Pinpoint the cell where the given text exists, returning its [x, y] midpoint coordinate. 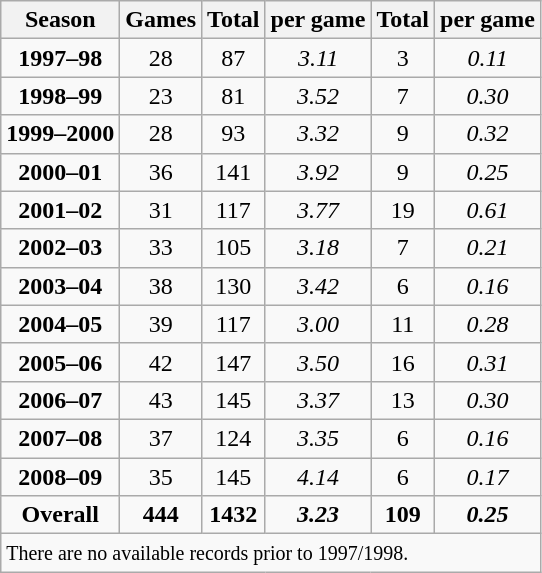
2000–01 [60, 172]
2002–03 [60, 248]
1997–98 [60, 58]
43 [161, 400]
2005–06 [60, 362]
3.11 [318, 58]
2004–05 [60, 324]
3.77 [318, 210]
1432 [234, 515]
2007–08 [60, 438]
37 [161, 438]
3.23 [318, 515]
3.92 [318, 172]
16 [403, 362]
13 [403, 400]
124 [234, 438]
2001–02 [60, 210]
0.32 [488, 134]
3.37 [318, 400]
109 [403, 515]
1998–99 [60, 96]
2006–07 [60, 400]
38 [161, 286]
141 [234, 172]
3.42 [318, 286]
39 [161, 324]
3.35 [318, 438]
1999–2000 [60, 134]
33 [161, 248]
0.31 [488, 362]
130 [234, 286]
87 [234, 58]
3 [403, 58]
0.28 [488, 324]
31 [161, 210]
Overall [60, 515]
Season [60, 20]
36 [161, 172]
35 [161, 477]
147 [234, 362]
There are no available records prior to 1997/1998. [271, 553]
19 [403, 210]
3.00 [318, 324]
93 [234, 134]
3.52 [318, 96]
42 [161, 362]
4.14 [318, 477]
81 [234, 96]
0.17 [488, 477]
Games [161, 20]
0.21 [488, 248]
0.61 [488, 210]
23 [161, 96]
2003–04 [60, 286]
3.32 [318, 134]
3.18 [318, 248]
3.50 [318, 362]
2008–09 [60, 477]
0.11 [488, 58]
105 [234, 248]
444 [161, 515]
11 [403, 324]
